Detect which cell encompasses the target text, then output its (X, Y) center coordinate. 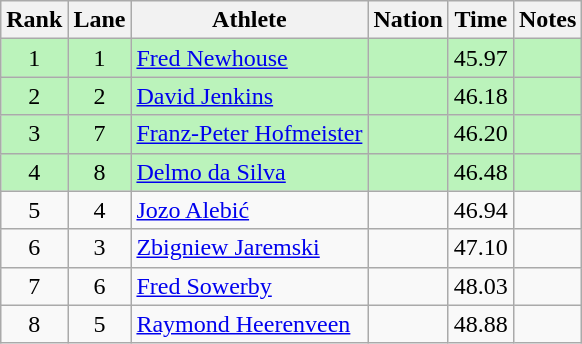
Raymond Heerenveen (250, 324)
Jozo Alebić (250, 210)
46.18 (480, 96)
Zbigniew Jaremski (250, 248)
Franz-Peter Hofmeister (250, 134)
Nation (408, 20)
Fred Sowerby (250, 286)
Athlete (250, 20)
Fred Newhouse (250, 58)
Rank (34, 20)
Notes (547, 20)
David Jenkins (250, 96)
Time (480, 20)
47.10 (480, 248)
Delmo da Silva (250, 172)
48.03 (480, 286)
Lane (100, 20)
46.20 (480, 134)
45.97 (480, 58)
46.94 (480, 210)
46.48 (480, 172)
48.88 (480, 324)
